Locate the cell with the specified text and output its [X, Y] center coordinate. 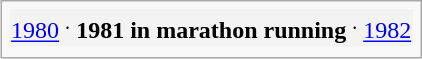
1980 . 1981 in marathon running . 1982 [212, 27]
